Find where the given text appears and provide that cell's center as (x, y) coordinate. 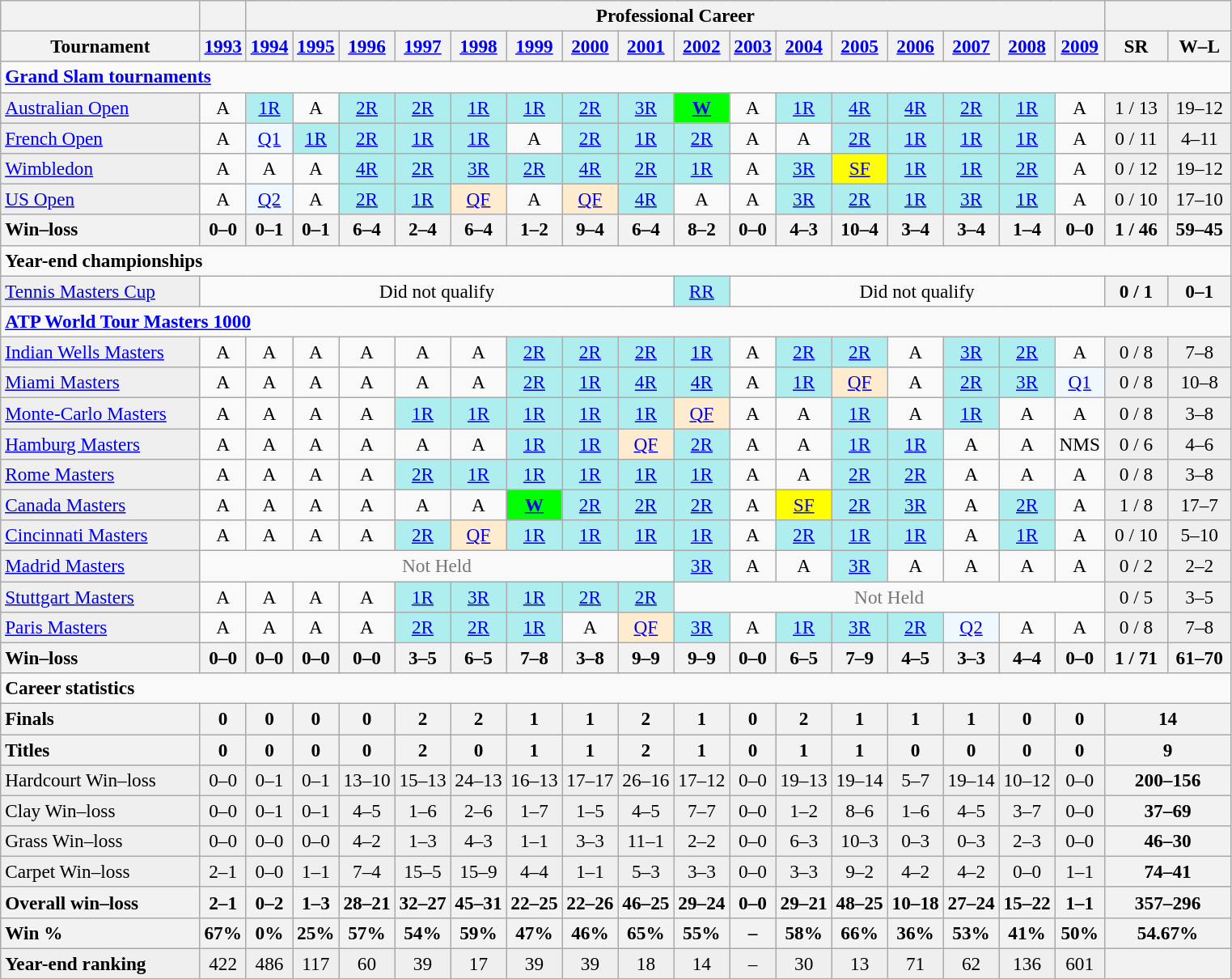
10–8 (1200, 383)
22–26 (591, 902)
Rome Masters (100, 474)
Carpet Win–loss (100, 871)
28–21 (367, 902)
67% (223, 933)
1993 (223, 46)
W–L (1200, 46)
65% (646, 933)
60 (367, 963)
25% (315, 933)
Titles (100, 749)
10–3 (859, 841)
Cincinnati Masters (100, 536)
8–6 (859, 811)
15–13 (422, 780)
41% (1027, 933)
2–3 (1027, 841)
5–3 (646, 871)
1995 (315, 46)
Tournament (100, 46)
13 (859, 963)
0 / 6 (1136, 443)
57% (367, 933)
11–1 (646, 841)
17–17 (591, 780)
Paris Masters (100, 627)
1–4 (1027, 230)
66% (859, 933)
Miami Masters (100, 383)
2008 (1027, 46)
1994 (269, 46)
0% (269, 933)
2003 (752, 46)
Hamburg Masters (100, 443)
Finals (100, 718)
45–31 (479, 902)
18 (646, 963)
9 (1168, 749)
46% (591, 933)
7–4 (367, 871)
1 / 13 (1136, 108)
Overall win–loss (100, 902)
0 / 5 (1136, 596)
Monte-Carlo Masters (100, 413)
17–10 (1200, 199)
29–21 (804, 902)
3–7 (1027, 811)
62 (971, 963)
1 / 71 (1136, 658)
422 (223, 963)
37–69 (1168, 811)
1 / 8 (1136, 505)
SR (1136, 46)
357–296 (1168, 902)
1–5 (591, 811)
17–12 (702, 780)
Win % (100, 933)
50% (1079, 933)
2–4 (422, 230)
Grass Win–loss (100, 841)
24–13 (479, 780)
26–16 (646, 780)
54.67% (1168, 933)
Indian Wells Masters (100, 352)
2004 (804, 46)
30 (804, 963)
1998 (479, 46)
10–18 (916, 902)
1997 (422, 46)
32–27 (422, 902)
71 (916, 963)
2002 (702, 46)
Year-end championships (616, 261)
Madrid Masters (100, 566)
59% (479, 933)
0 / 2 (1136, 566)
2001 (646, 46)
9–4 (591, 230)
0 / 1 (1136, 290)
36% (916, 933)
29–24 (702, 902)
NMS (1079, 443)
1–7 (534, 811)
15–22 (1027, 902)
US Open (100, 199)
55% (702, 933)
5–7 (916, 780)
ATP World Tour Masters 1000 (616, 321)
2000 (591, 46)
486 (269, 963)
RR (702, 290)
7–9 (859, 658)
59–45 (1200, 230)
French Open (100, 138)
2009 (1079, 46)
16–13 (534, 780)
46–25 (646, 902)
47% (534, 933)
Year-end ranking (100, 963)
15–5 (422, 871)
117 (315, 963)
1999 (534, 46)
48–25 (859, 902)
10–4 (859, 230)
601 (1079, 963)
2–6 (479, 811)
Stuttgart Masters (100, 596)
22–25 (534, 902)
Wimbledon (100, 168)
1996 (367, 46)
Tennis Masters Cup (100, 290)
19–13 (804, 780)
17 (479, 963)
13–10 (367, 780)
Career statistics (616, 688)
0–2 (269, 902)
10–12 (1027, 780)
46–30 (1168, 841)
2006 (916, 46)
5–10 (1200, 536)
4–11 (1200, 138)
Professional Career (675, 15)
74–41 (1168, 871)
7–7 (702, 811)
Canada Masters (100, 505)
54% (422, 933)
200–156 (1168, 780)
Hardcourt Win–loss (100, 780)
61–70 (1200, 658)
17–7 (1200, 505)
15–9 (479, 871)
Australian Open (100, 108)
Grand Slam tournaments (616, 77)
6–3 (804, 841)
Clay Win–loss (100, 811)
58% (804, 933)
1 / 46 (1136, 230)
9–2 (859, 871)
8–2 (702, 230)
4–6 (1200, 443)
2005 (859, 46)
0 / 11 (1136, 138)
136 (1027, 963)
27–24 (971, 902)
2007 (971, 46)
0 / 12 (1136, 168)
53% (971, 933)
